Output the (x, y) coordinate of the center of the cell containing the given text.  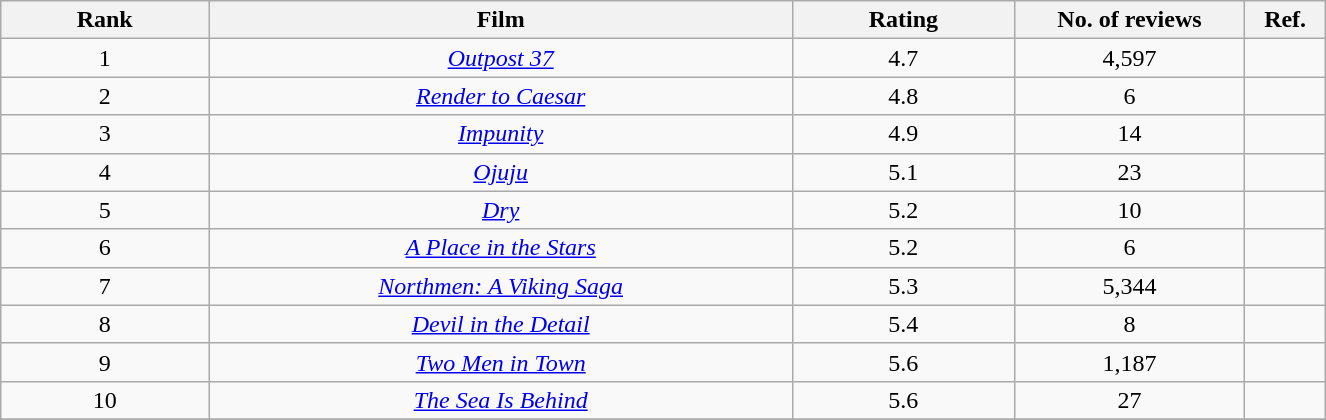
Dry (500, 210)
Film (500, 20)
4 (104, 172)
Ref. (1284, 20)
3 (104, 134)
27 (1130, 400)
14 (1130, 134)
23 (1130, 172)
4.8 (903, 96)
4.7 (903, 58)
Northmen: A Viking Saga (500, 286)
4.9 (903, 134)
No. of reviews (1130, 20)
5.4 (903, 324)
4,597 (1130, 58)
5.3 (903, 286)
7 (104, 286)
Two Men in Town (500, 362)
Outpost 37 (500, 58)
The Sea Is Behind (500, 400)
1,187 (1130, 362)
A Place in the Stars (500, 248)
Render to Caesar (500, 96)
1 (104, 58)
5,344 (1130, 286)
Devil in the Detail (500, 324)
5.1 (903, 172)
2 (104, 96)
Impunity (500, 134)
5 (104, 210)
Ojuju (500, 172)
Rank (104, 20)
9 (104, 362)
Rating (903, 20)
